Output the (X, Y) coordinate of the center of the cell containing the given text.  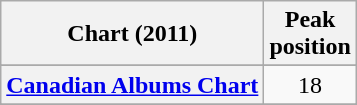
Canadian Albums Chart (132, 85)
Chart (2011) (132, 34)
Peakposition (310, 34)
18 (310, 85)
